Determine the (X, Y) coordinate at the center of the cell enclosing the given text.  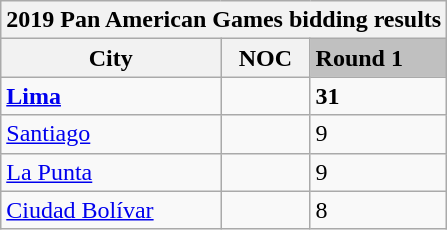
Lima (111, 96)
Santiago (111, 134)
Ciudad Bolívar (111, 210)
Round 1 (378, 58)
NOC (266, 58)
City (111, 58)
31 (378, 96)
2019 Pan American Games bidding results (224, 20)
8 (378, 210)
La Punta (111, 172)
